Determine the (x, y) coordinate at the center of the cell enclosing the given text.  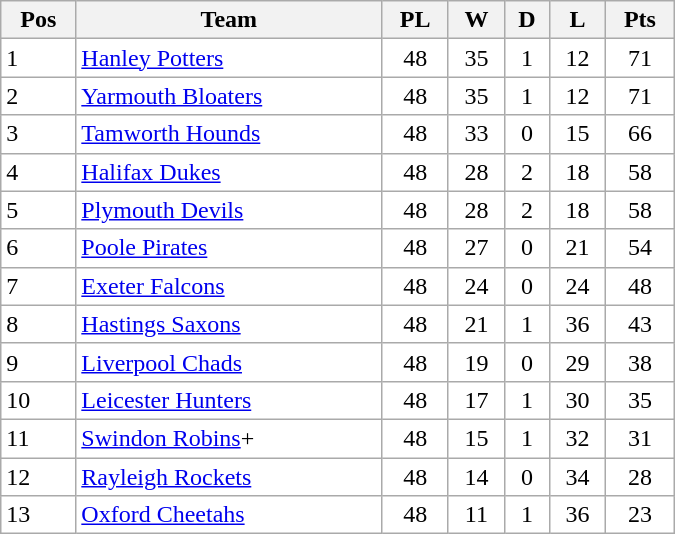
Tamworth Hounds (229, 134)
D (526, 20)
7 (38, 286)
8 (38, 324)
10 (38, 400)
32 (578, 438)
Leicester Hunters (229, 400)
66 (640, 134)
38 (640, 362)
Halifax Dukes (229, 172)
Plymouth Devils (229, 210)
Hastings Saxons (229, 324)
9 (38, 362)
Pos (38, 20)
Liverpool Chads (229, 362)
Hanley Potters (229, 58)
3 (38, 134)
33 (476, 134)
W (476, 20)
23 (640, 515)
6 (38, 248)
Yarmouth Bloaters (229, 96)
19 (476, 362)
PL (416, 20)
5 (38, 210)
34 (578, 477)
30 (578, 400)
27 (476, 248)
L (578, 20)
13 (38, 515)
Oxford Cheetahs (229, 515)
4 (38, 172)
43 (640, 324)
Rayleigh Rockets (229, 477)
31 (640, 438)
14 (476, 477)
Pts (640, 20)
29 (578, 362)
54 (640, 248)
17 (476, 400)
Swindon Robins+ (229, 438)
Exeter Falcons (229, 286)
Team (229, 20)
Poole Pirates (229, 248)
